From the cell containing the given text, extract its center point as (x, y) coordinate. 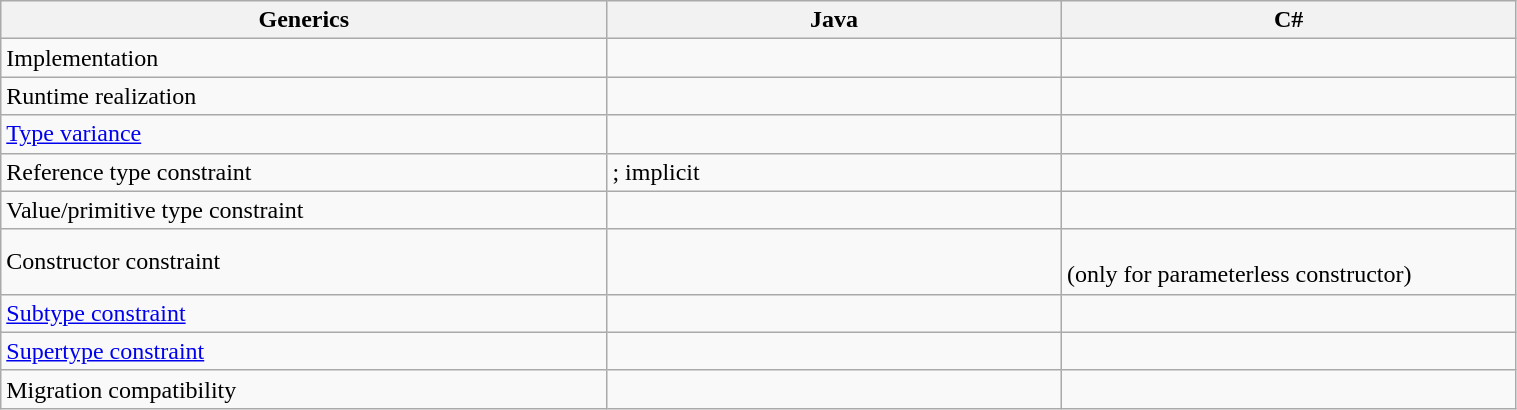
Implementation (304, 58)
Supertype constraint (304, 351)
Runtime realization (304, 96)
Type variance (304, 134)
; implicit (834, 172)
C# (1288, 20)
Generics (304, 20)
Constructor constraint (304, 262)
(only for parameterless constructor) (1288, 262)
Value/primitive type constraint (304, 210)
Reference type constraint (304, 172)
Subtype constraint (304, 313)
Migration compatibility (304, 389)
Java (834, 20)
